Find where the given text appears and provide that cell's center as (X, Y) coordinate. 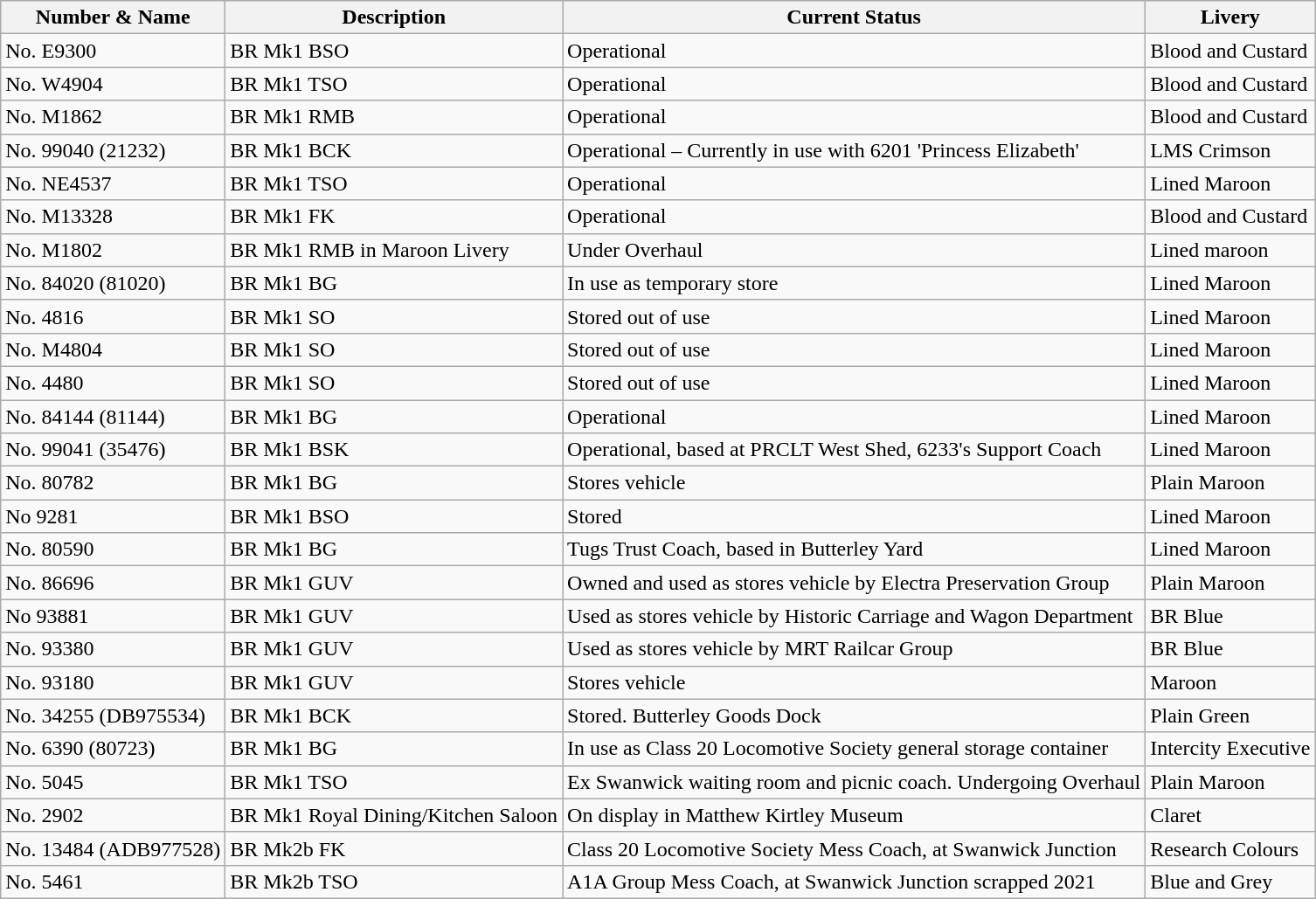
BR Mk1 RMB in Maroon Livery (394, 250)
No. M13328 (114, 217)
No. 93380 (114, 649)
In use as temporary store (855, 283)
Stored (855, 516)
Operational, based at PRCLT West Shed, 6233's Support Coach (855, 450)
Operational – Currently in use with 6201 'Princess Elizabeth' (855, 150)
Ex Swanwick waiting room and picnic coach. Undergoing Overhaul (855, 782)
Intercity Executive (1230, 749)
No. M1802 (114, 250)
No. 13484 (ADB977528) (114, 848)
Claret (1230, 815)
No. 99040 (21232) (114, 150)
In use as Class 20 Locomotive Society general storage container (855, 749)
Plain Green (1230, 716)
Description (394, 17)
Under Overhaul (855, 250)
Lined maroon (1230, 250)
Livery (1230, 17)
Current Status (855, 17)
No. 4480 (114, 383)
Number & Name (114, 17)
BR Mk2b TSO (394, 882)
No. E9300 (114, 51)
No. 2902 (114, 815)
No 9281 (114, 516)
On display in Matthew Kirtley Museum (855, 815)
Tugs Trust Coach, based in Butterley Yard (855, 550)
No. 84144 (81144) (114, 417)
Research Colours (1230, 848)
No. M1862 (114, 117)
No. 6390 (80723) (114, 749)
No. 34255 (DB975534) (114, 716)
BR Mk1 Royal Dining/Kitchen Saloon (394, 815)
No. 80590 (114, 550)
No. 4816 (114, 316)
Stored. Butterley Goods Dock (855, 716)
No. 84020 (81020) (114, 283)
No. NE4537 (114, 183)
LMS Crimson (1230, 150)
Maroon (1230, 682)
Used as stores vehicle by MRT Railcar Group (855, 649)
No. 5045 (114, 782)
No. 93180 (114, 682)
Owned and used as stores vehicle by Electra Preservation Group (855, 583)
Used as stores vehicle by Historic Carriage and Wagon Department (855, 616)
No. 5461 (114, 882)
BR Mk1 RMB (394, 117)
A1A Group Mess Coach, at Swanwick Junction scrapped 2021 (855, 882)
No. W4904 (114, 84)
Class 20 Locomotive Society Mess Coach, at Swanwick Junction (855, 848)
No. 86696 (114, 583)
Blue and Grey (1230, 882)
BR Mk1 BSK (394, 450)
No. 80782 (114, 483)
No. M4804 (114, 349)
No 93881 (114, 616)
BR Mk1 FK (394, 217)
BR Mk2b FK (394, 848)
No. 99041 (35476) (114, 450)
